Detect which cell encompasses the target text, then output its [X, Y] center coordinate. 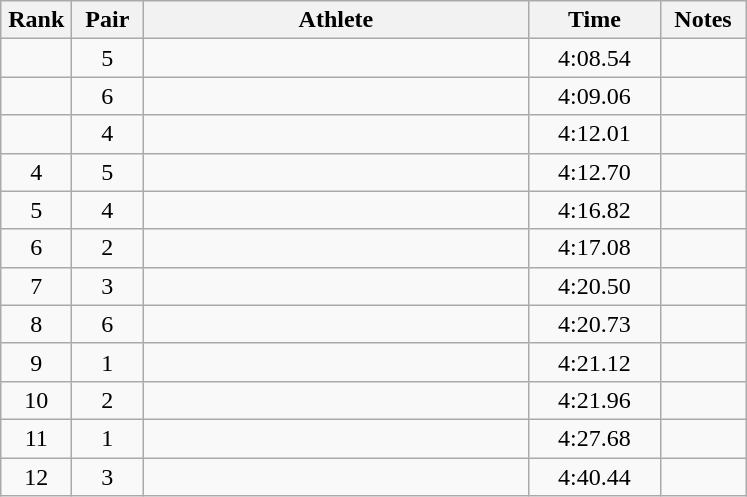
Notes [703, 20]
4:20.50 [594, 286]
9 [36, 362]
7 [36, 286]
4:21.12 [594, 362]
4:17.08 [594, 248]
4:40.44 [594, 477]
4:12.01 [594, 134]
4:21.96 [594, 400]
4:20.73 [594, 324]
10 [36, 400]
Athlete [336, 20]
4:16.82 [594, 210]
Pair [108, 20]
8 [36, 324]
4:09.06 [594, 96]
4:27.68 [594, 438]
Rank [36, 20]
4:08.54 [594, 58]
Time [594, 20]
12 [36, 477]
11 [36, 438]
4:12.70 [594, 172]
